Provide the [x, y] coordinate of the cell's center where the given text is located.  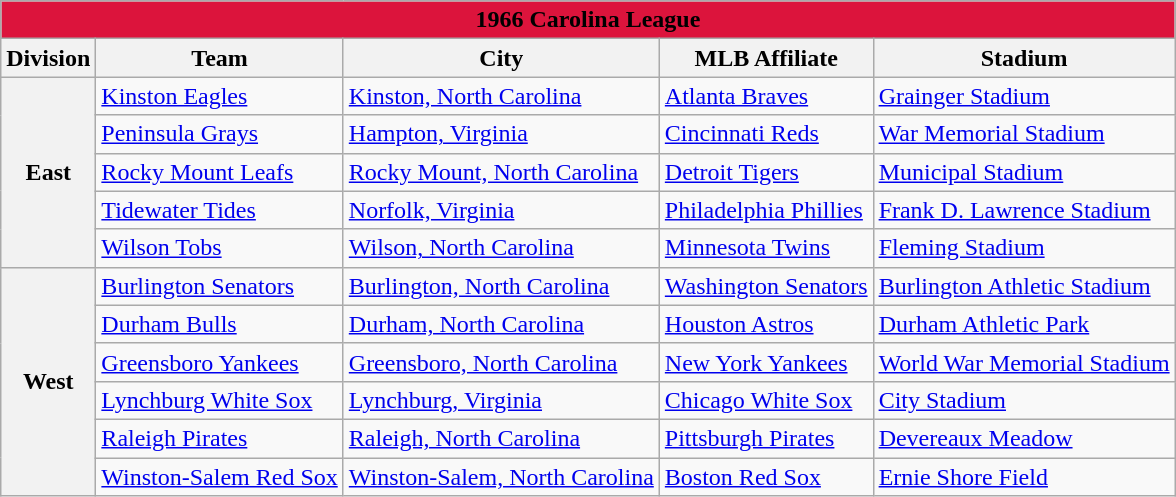
Municipal Stadium [1024, 172]
City Stadium [1024, 400]
Minnesota Twins [766, 248]
Greensboro Yankees [220, 362]
Wilson, North Carolina [501, 248]
Cincinnati Reds [766, 134]
Hampton, Virginia [501, 134]
East [48, 172]
Raleigh, North Carolina [501, 438]
Pittsburgh Pirates [766, 438]
New York Yankees [766, 362]
Greensboro, North Carolina [501, 362]
Winston-Salem, North Carolina [501, 477]
Norfolk, Virginia [501, 210]
Devereaux Meadow [1024, 438]
Stadium [1024, 58]
Grainger Stadium [1024, 96]
Raleigh Pirates [220, 438]
Houston Astros [766, 324]
Ernie Shore Field [1024, 477]
1966 Carolina League [588, 20]
Atlanta Braves [766, 96]
Wilson Tobs [220, 248]
Kinston Eagles [220, 96]
Division [48, 58]
West [48, 381]
Frank D. Lawrence Stadium [1024, 210]
Chicago White Sox [766, 400]
War Memorial Stadium [1024, 134]
Durham Bulls [220, 324]
City [501, 58]
World War Memorial Stadium [1024, 362]
Lynchburg White Sox [220, 400]
Rocky Mount, North Carolina [501, 172]
Burlington Athletic Stadium [1024, 286]
MLB Affiliate [766, 58]
Team [220, 58]
Boston Red Sox [766, 477]
Winston-Salem Red Sox [220, 477]
Tidewater Tides [220, 210]
Lynchburg, Virginia [501, 400]
Kinston, North Carolina [501, 96]
Burlington, North Carolina [501, 286]
Rocky Mount Leafs [220, 172]
Durham, North Carolina [501, 324]
Burlington Senators [220, 286]
Washington Senators [766, 286]
Durham Athletic Park [1024, 324]
Philadelphia Phillies [766, 210]
Fleming Stadium [1024, 248]
Detroit Tigers [766, 172]
Peninsula Grays [220, 134]
